Capture the cell that displays the provided text and extract its (X, Y) central coordinate. 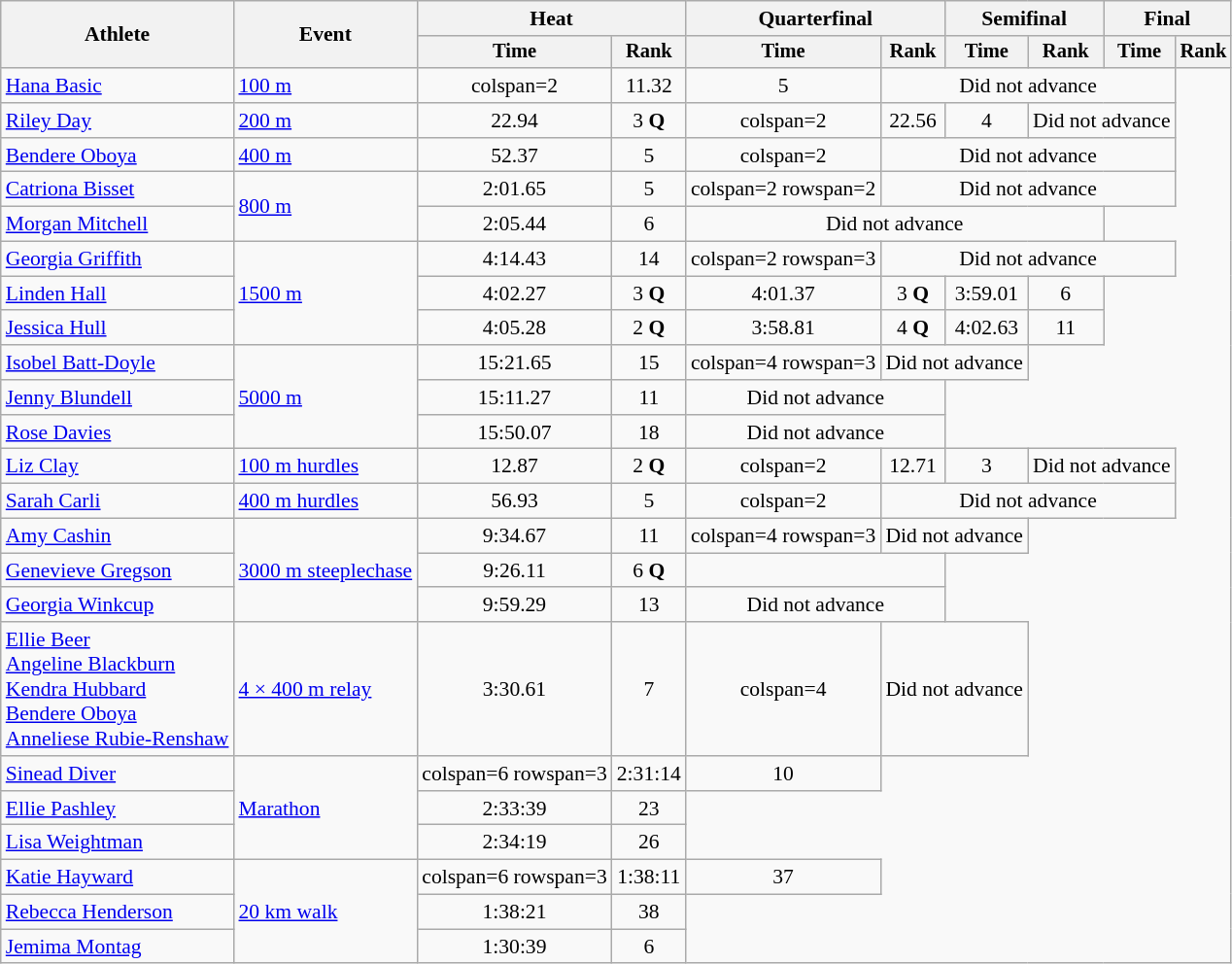
Catriona Bisset (118, 189)
4:01.37 (783, 293)
15:21.65 (515, 362)
1:38:21 (515, 912)
12.87 (515, 466)
Liz Clay (118, 466)
Rose Davies (118, 432)
Isobel Batt-Doyle (118, 362)
23 (649, 809)
Final (1168, 18)
Heat (552, 18)
3:30.61 (515, 689)
200 m (325, 120)
22.94 (515, 120)
15:11.27 (515, 397)
4 × 400 m relay (325, 689)
colspan=4 (783, 689)
100 m hurdles (325, 466)
colspan=2 rowspan=3 (783, 259)
4 Q (912, 328)
3000 m steeplechase (325, 571)
Lisa Weightman (118, 843)
Sarah Carli (118, 501)
4 (987, 120)
400 m (325, 155)
18 (649, 432)
Jenny Blundell (118, 397)
Morgan Mitchell (118, 224)
1:30:39 (515, 947)
Semifinal (1024, 18)
5000 m (325, 396)
2:01.65 (515, 189)
7 (649, 689)
6 Q (649, 570)
15 (649, 362)
Bendere Oboya (118, 155)
11.32 (649, 86)
Ellie BeerAngeline BlackburnKendra HubbardBendere OboyaAnneliese Rubie-Renshaw (118, 689)
37 (783, 878)
Sinead Diver (118, 774)
13 (649, 605)
2:31:14 (649, 774)
Ellie Pashley (118, 809)
12.71 (912, 466)
Linden Hall (118, 293)
3:58.81 (783, 328)
Quarterfinal (816, 18)
800 m (325, 206)
38 (649, 912)
Marathon (325, 809)
26 (649, 843)
10 (783, 774)
4:02.63 (987, 328)
colspan=2 rowspan=2 (783, 189)
3 (987, 466)
2:33:39 (515, 809)
Katie Hayward (118, 878)
Riley Day (118, 120)
100 m (325, 86)
Amy Cashin (118, 536)
9:59.29 (515, 605)
4:14.43 (515, 259)
20 km walk (325, 912)
4:02.27 (515, 293)
1500 m (325, 293)
2:34:19 (515, 843)
Rebecca Henderson (118, 912)
Genevieve Gregson (118, 570)
3:59.01 (987, 293)
4:05.28 (515, 328)
400 m hurdles (325, 501)
14 (649, 259)
Hana Basic (118, 86)
Jemima Montag (118, 947)
15:50.07 (515, 432)
9:34.67 (515, 536)
Jessica Hull (118, 328)
Athlete (118, 35)
9:26.11 (515, 570)
Event (325, 35)
52.37 (515, 155)
22.56 (912, 120)
2:05.44 (515, 224)
56.93 (515, 501)
1:38:11 (649, 878)
Georgia Winkcup (118, 605)
Georgia Griffith (118, 259)
